Identify which cell holds the provided text, then report its [x, y] central coordinate. 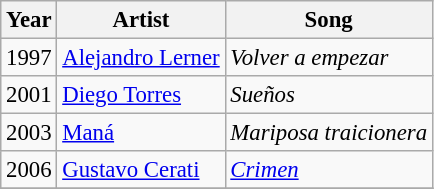
Alejandro Lerner [141, 58]
2001 [29, 95]
Gustavo Cerati [141, 170]
Mariposa traicionera [328, 133]
2006 [29, 170]
Song [328, 20]
Volver a empezar [328, 58]
Maná [141, 133]
1997 [29, 58]
Crimen [328, 170]
2003 [29, 133]
Sueños [328, 95]
Year [29, 20]
Artist [141, 20]
Diego Torres [141, 95]
